Detect which cell encompasses the target text, then output its [X, Y] center coordinate. 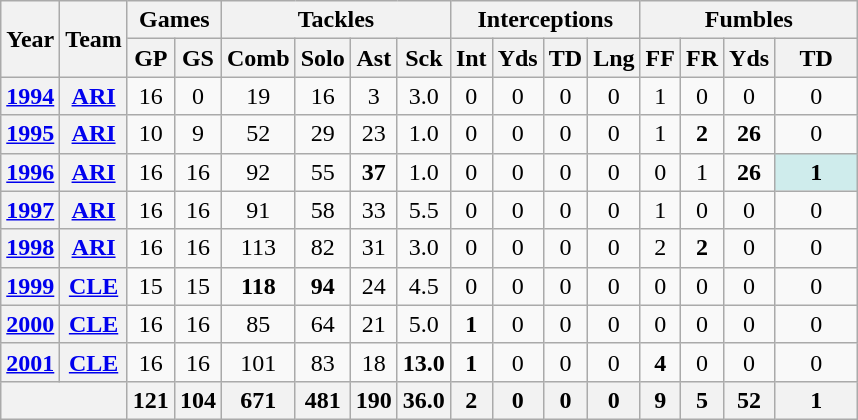
118 [258, 286]
5.0 [424, 324]
64 [322, 324]
1996 [30, 172]
2001 [30, 362]
21 [374, 324]
29 [322, 134]
Tackles [336, 20]
55 [322, 172]
33 [374, 210]
5 [702, 400]
83 [322, 362]
82 [322, 248]
Team [94, 39]
GS [198, 58]
121 [150, 400]
Ast [374, 58]
19 [258, 96]
101 [258, 362]
1994 [30, 96]
671 [258, 400]
Int [471, 58]
1999 [30, 286]
2000 [30, 324]
24 [374, 286]
94 [322, 286]
3 [374, 96]
92 [258, 172]
23 [374, 134]
113 [258, 248]
GP [150, 58]
91 [258, 210]
37 [374, 172]
Sck [424, 58]
58 [322, 210]
1997 [30, 210]
Lng [614, 58]
36.0 [424, 400]
31 [374, 248]
18 [374, 362]
13.0 [424, 362]
Fumbles [749, 20]
FR [702, 58]
Interceptions [545, 20]
Comb [258, 58]
Solo [322, 58]
1995 [30, 134]
85 [258, 324]
190 [374, 400]
4.5 [424, 286]
481 [322, 400]
4 [660, 362]
10 [150, 134]
104 [198, 400]
Year [30, 39]
1998 [30, 248]
Games [174, 20]
5.5 [424, 210]
FF [660, 58]
